Determine the (x, y) coordinate at the center of the cell enclosing the given text.  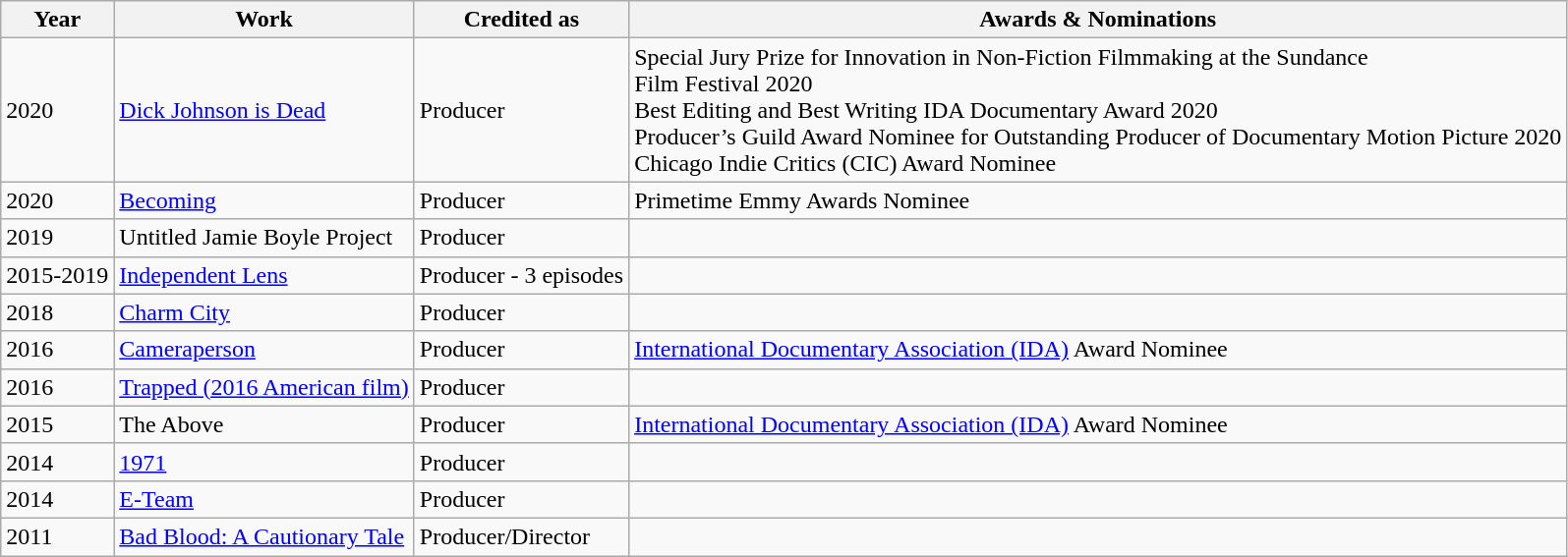
Trapped (2016 American film) (263, 387)
Independent Lens (263, 275)
Producer - 3 episodes (521, 275)
Bad Blood: A Cautionary Tale (263, 536)
2015-2019 (57, 275)
1971 (263, 462)
2011 (57, 536)
Credited as (521, 20)
The Above (263, 424)
Cameraperson (263, 350)
Primetime Emmy Awards Nominee (1098, 200)
E-Team (263, 499)
2018 (57, 312)
2015 (57, 424)
Untitled Jamie Boyle Project (263, 238)
Becoming (263, 200)
Work (263, 20)
2019 (57, 238)
Year (57, 20)
Awards & Nominations (1098, 20)
Dick Johnson is Dead (263, 110)
Charm City (263, 312)
Producer/Director (521, 536)
